Scan for the cell matching the given text and deliver its [X, Y] coordinate at center. 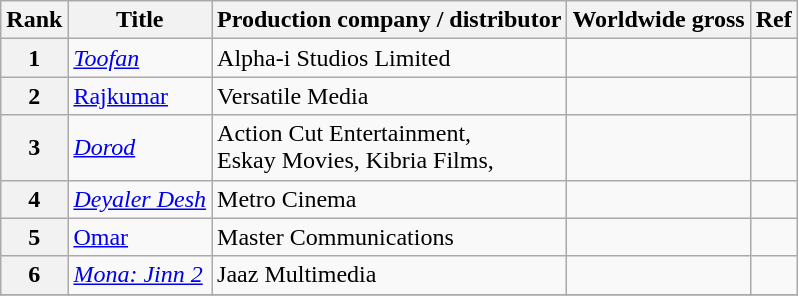
Toofan [140, 58]
Mona: Jinn 2 [140, 275]
Versatile Media [390, 96]
Jaaz Multimedia [390, 275]
Omar [140, 237]
4 [34, 199]
Title [140, 20]
Rank [34, 20]
Production company / distributor [390, 20]
5 [34, 237]
Rajkumar [140, 96]
Ref [774, 20]
1 [34, 58]
3 [34, 148]
Master Communications [390, 237]
Alpha-i Studios Limited [390, 58]
Action Cut Entertainment,Eskay Movies, Kibria Films, [390, 148]
2 [34, 96]
Deyaler Desh [140, 199]
Metro Cinema [390, 199]
Worldwide gross [658, 20]
6 [34, 275]
Dorod [140, 148]
